For the text-containing cell, return its midpoint in (X, Y) coordinate format. 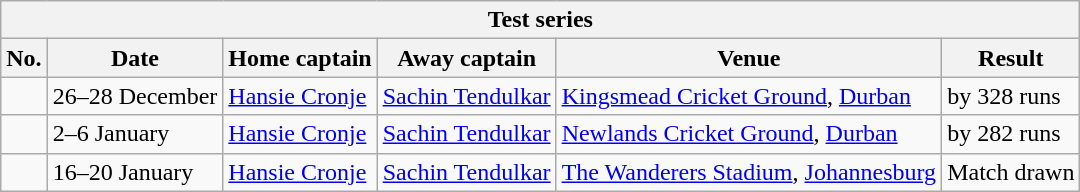
16–20 January (135, 172)
26–28 December (135, 96)
The Wanderers Stadium, Johannesburg (749, 172)
Away captain (466, 58)
by 328 runs (1011, 96)
2–6 January (135, 134)
No. (24, 58)
Kingsmead Cricket Ground, Durban (749, 96)
Newlands Cricket Ground, Durban (749, 134)
Home captain (300, 58)
Test series (540, 20)
Result (1011, 58)
Venue (749, 58)
Match drawn (1011, 172)
Date (135, 58)
by 282 runs (1011, 134)
